Search for the cell housing the specified text and yield its (X, Y) center coordinate. 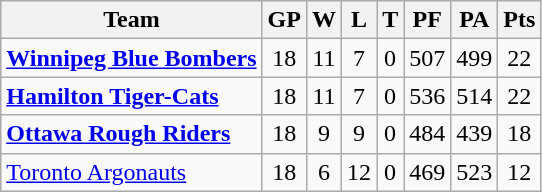
L (360, 20)
523 (474, 172)
Winnipeg Blue Bombers (132, 58)
W (324, 20)
Team (132, 20)
6 (324, 172)
Pts (520, 20)
PF (428, 20)
439 (474, 134)
Toronto Argonauts (132, 172)
514 (474, 96)
499 (474, 58)
T (390, 20)
484 (428, 134)
469 (428, 172)
507 (428, 58)
PA (474, 20)
Ottawa Rough Riders (132, 134)
536 (428, 96)
Hamilton Tiger-Cats (132, 96)
GP (284, 20)
